Determine the [x, y] coordinate at the center of the cell enclosing the given text.  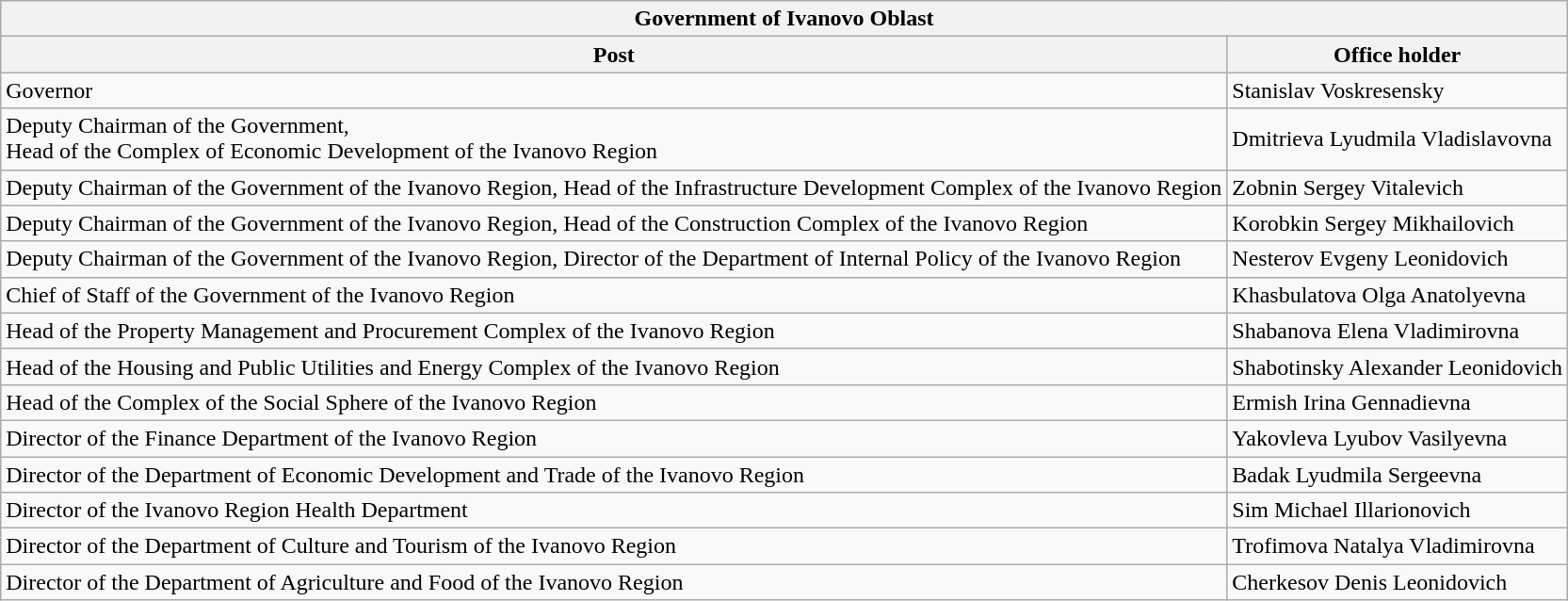
Director of the Department of Agriculture and Food of the Ivanovo Region [614, 582]
Chief of Staff of the Government of the Ivanovo Region [614, 295]
Government of Ivanovo Oblast [784, 19]
Trofimova Natalya Vladimirovna [1398, 546]
Head of the Property Management and Procurement Complex of the Ivanovo Region [614, 331]
Khasbulatova Olga Anatolyevna [1398, 295]
Director of the Ivanovo Region Health Department [614, 511]
Sim Michael Illarionovich [1398, 511]
Deputy Chairman of the Government of the Ivanovo Region, Head of the Infrastructure Development Complex of the Ivanovo Region [614, 187]
Deputy Chairman of the Government,Head of the Complex of Economic Development of the Ivanovo Region [614, 139]
Korobkin Sergey Mikhailovich [1398, 223]
Director of the Department of Economic Development and Trade of the Ivanovo Region [614, 474]
Governor [614, 90]
Ermish Irina Gennadievna [1398, 402]
Office holder [1398, 55]
Stanislav Voskresensky [1398, 90]
Head of the Housing and Public Utilities and Energy Complex of the Ivanovo Region [614, 366]
Zobnin Sergey Vitalevich [1398, 187]
Deputy Chairman of the Government of the Ivanovo Region, Head of the Construction Complex of the Ivanovo Region [614, 223]
Post [614, 55]
Director of the Department of Culture and Tourism of the Ivanovo Region [614, 546]
Cherkesov Denis Leonidovich [1398, 582]
Nesterov Evgeny Leonidovich [1398, 259]
Badak Lyudmila Sergeevna [1398, 474]
Dmitrieva Lyudmila Vladislavovna [1398, 139]
Deputy Chairman of the Government of the Ivanovo Region, Director of the Department of Internal Policy of the Ivanovo Region [614, 259]
Shabotinsky Alexander Leonidovich [1398, 366]
Shabanova Elena Vladimirovna [1398, 331]
Director of the Finance Department of the Ivanovo Region [614, 438]
Head of the Complex of the Social Sphere of the Ivanovo Region [614, 402]
Yakovleva Lyubov Vasilyevna [1398, 438]
